Locate the cell with the specified text and output its (X, Y) center coordinate. 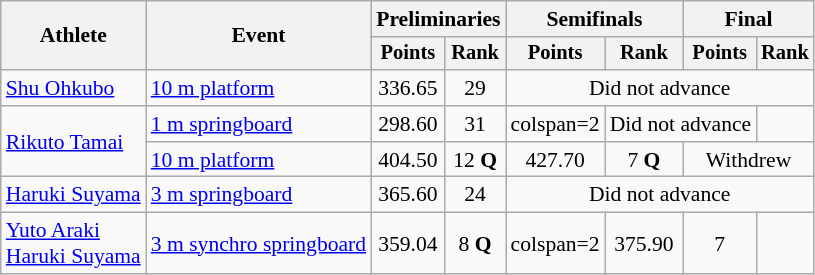
Withdrew (748, 160)
427.70 (556, 160)
Shu Ohkubo (74, 88)
Haruki Suyama (74, 195)
Athlete (74, 36)
31 (476, 124)
8 Q (476, 244)
12 Q (476, 160)
Yuto Araki Haruki Suyama (74, 244)
7 Q (644, 160)
3 m springboard (258, 195)
336.65 (408, 88)
404.50 (408, 160)
Preliminaries (438, 19)
1 m springboard (258, 124)
Event (258, 36)
3 m synchro springboard (258, 244)
375.90 (644, 244)
29 (476, 88)
7 (720, 244)
365.60 (408, 195)
298.60 (408, 124)
Final (748, 19)
Semifinals (595, 19)
Rikuto Tamai (74, 142)
359.04 (408, 244)
24 (476, 195)
